Locate the cell with the specified text and output its [X, Y] center coordinate. 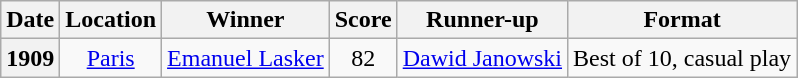
Winner [246, 20]
Score [363, 20]
1909 [30, 58]
Location [111, 20]
82 [363, 58]
Dawid Janowski [482, 58]
Format [682, 20]
Paris [111, 58]
Emanuel Lasker [246, 58]
Best of 10, casual play [682, 58]
Date [30, 20]
Runner-up [482, 20]
